Determine the (x, y) coordinate at the center of the cell enclosing the given text.  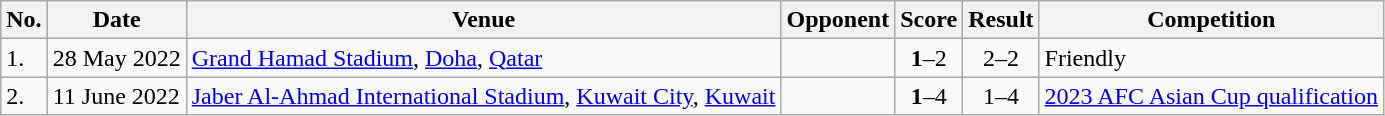
Grand Hamad Stadium, Doha, Qatar (484, 58)
1–2 (929, 58)
11 June 2022 (116, 96)
2023 AFC Asian Cup qualification (1211, 96)
Venue (484, 20)
Result (1001, 20)
Score (929, 20)
Jaber Al-Ahmad International Stadium, Kuwait City, Kuwait (484, 96)
2. (24, 96)
Competition (1211, 20)
28 May 2022 (116, 58)
Date (116, 20)
1. (24, 58)
Opponent (838, 20)
Friendly (1211, 58)
No. (24, 20)
2–2 (1001, 58)
